Determine the [x, y] coordinate at the center of the cell enclosing the given text.  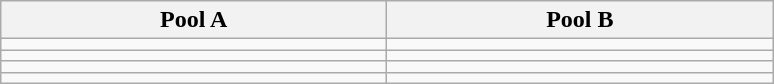
Pool B [580, 20]
Pool A [194, 20]
